Capture the cell that displays the provided text and extract its [x, y] central coordinate. 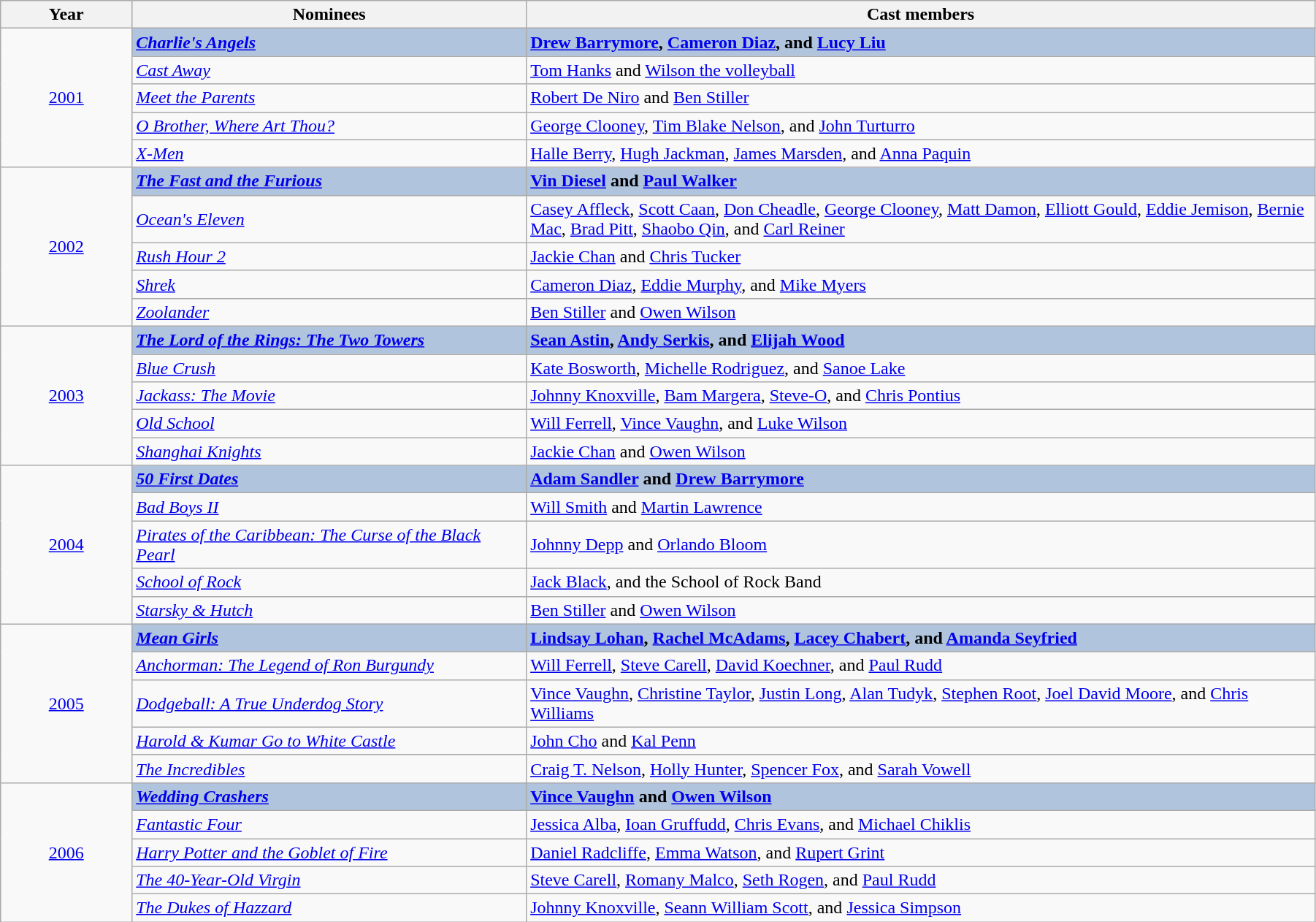
Craig T. Nelson, Holly Hunter, Spencer Fox, and Sarah Vowell [921, 769]
Fantastic Four [329, 824]
Sean Astin, Andy Serkis, and Elijah Wood [921, 340]
Will Ferrell, Steve Carell, David Koechner, and Paul Rudd [921, 666]
Johnny Knoxville, Seann William Scott, and Jessica Simpson [921, 908]
Lindsay Lohan, Rachel McAdams, Lacey Chabert, and Amanda Seyfried [921, 638]
Robert De Niro and Ben Stiller [921, 98]
Vince Vaughn and Owen Wilson [921, 796]
Steve Carell, Romany Malco, Seth Rogen, and Paul Rudd [921, 880]
Halle Berry, Hugh Jackman, James Marsden, and Anna Paquin [921, 153]
Anchorman: The Legend of Ron Burgundy [329, 666]
Meet the Parents [329, 98]
Jackass: The Movie [329, 396]
Harold & Kumar Go to White Castle [329, 741]
The Lord of the Rings: The Two Towers [329, 340]
Mean Girls [329, 638]
Year [66, 15]
Zoolander [329, 312]
Blue Crush [329, 367]
The 40-Year-Old Virgin [329, 880]
2005 [66, 703]
John Cho and Kal Penn [921, 741]
Johnny Depp and Orlando Bloom [921, 545]
Daniel Radcliffe, Emma Watson, and Rupert Grint [921, 853]
Nominees [329, 15]
Harry Potter and the Goblet of Fire [329, 853]
Jessica Alba, Ioan Gruffudd, Chris Evans, and Michael Chiklis [921, 824]
Drew Barrymore, Cameron Diaz, and Lucy Liu [921, 42]
X-Men [329, 153]
Cast members [921, 15]
Tom Hanks and Wilson the volleyball [921, 70]
2002 [66, 247]
2006 [66, 852]
Vince Vaughn, Christine Taylor, Justin Long, Alan Tudyk, Stephen Root, Joel David Moore, and Chris Williams [921, 703]
Shrek [329, 284]
Will Ferrell, Vince Vaughn, and Luke Wilson [921, 424]
Pirates of the Caribbean: The Curse of the Black Pearl [329, 545]
School of Rock [329, 582]
Adam Sandler and Drew Barrymore [921, 479]
Old School [329, 424]
2003 [66, 395]
Jackie Chan and Chris Tucker [921, 256]
2004 [66, 545]
Ocean's Eleven [329, 219]
2001 [66, 98]
Wedding Crashers [329, 796]
Cameron Diaz, Eddie Murphy, and Mike Myers [921, 284]
Charlie's Angels [329, 42]
50 First Dates [329, 479]
Bad Boys II [329, 507]
The Dukes of Hazzard [329, 908]
George Clooney, Tim Blake Nelson, and John Turturro [921, 126]
Johnny Knoxville, Bam Margera, Steve-O, and Chris Pontius [921, 396]
O Brother, Where Art Thou? [329, 126]
Kate Bosworth, Michelle Rodriguez, and Sanoe Lake [921, 367]
Starsky & Hutch [329, 610]
Jack Black, and the School of Rock Band [921, 582]
Will Smith and Martin Lawrence [921, 507]
The Incredibles [329, 769]
The Fast and the Furious [329, 181]
Jackie Chan and Owen Wilson [921, 452]
Vin Diesel and Paul Walker [921, 181]
Rush Hour 2 [329, 256]
Dodgeball: A True Underdog Story [329, 703]
Casey Affleck, Scott Caan, Don Cheadle, George Clooney, Matt Damon, Elliott Gould, Eddie Jemison, Bernie Mac, Brad Pitt, Shaobo Qin, and Carl Reiner [921, 219]
Cast Away [329, 70]
Shanghai Knights [329, 452]
